Identify which cell holds the provided text, then report its (x, y) central coordinate. 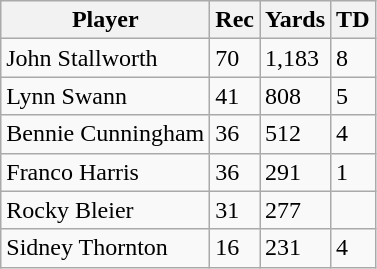
808 (296, 96)
Rec (235, 20)
277 (296, 210)
Sidney Thornton (106, 248)
31 (235, 210)
41 (235, 96)
John Stallworth (106, 58)
Rocky Bleier (106, 210)
5 (353, 96)
70 (235, 58)
Bennie Cunningham (106, 134)
231 (296, 248)
Yards (296, 20)
1,183 (296, 58)
Lynn Swann (106, 96)
16 (235, 248)
512 (296, 134)
291 (296, 172)
TD (353, 20)
Player (106, 20)
1 (353, 172)
8 (353, 58)
Franco Harris (106, 172)
